Identify which cell holds the provided text, then report its [x, y] central coordinate. 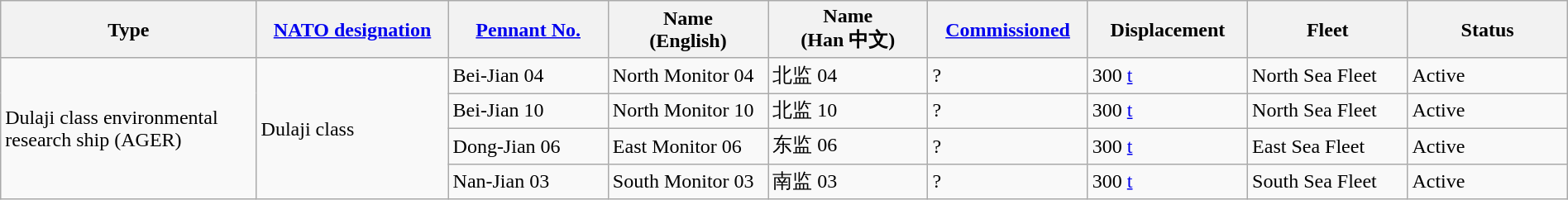
Nan-Jian 03 [528, 182]
Bei-Jian 04 [528, 76]
East Sea Fleet [1328, 145]
Dulaji class environmental research ship (AGER) [129, 128]
North Monitor 04 [688, 76]
Fleet [1328, 30]
Dulaji class [352, 128]
Dong-Jian 06 [528, 145]
Pennant No. [528, 30]
NATO designation [352, 30]
Name(English) [688, 30]
South Monitor 03 [688, 182]
北监 04 [849, 76]
Type [129, 30]
北监 10 [849, 111]
东监 06 [849, 145]
Displacement [1168, 30]
East Monitor 06 [688, 145]
Bei-Jian 10 [528, 111]
South Sea Fleet [1328, 182]
南监 03 [849, 182]
North Monitor 10 [688, 111]
Commissioned [1007, 30]
Status [1487, 30]
Name(Han 中文) [849, 30]
